Extract the (X, Y) coordinate from the center of the cell holding the provided text.  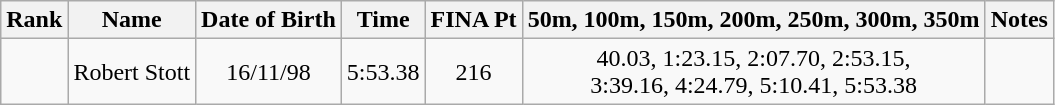
Notes (1019, 20)
FINA Pt (474, 20)
16/11/98 (269, 72)
40.03, 1:23.15, 2:07.70, 2:53.15,3:39.16, 4:24.79, 5:10.41, 5:53.38 (754, 72)
Rank (34, 20)
Date of Birth (269, 20)
Robert Stott (132, 72)
50m, 100m, 150m, 200m, 250m, 300m, 350m (754, 20)
Name (132, 20)
216 (474, 72)
Time (383, 20)
5:53.38 (383, 72)
